Determine the (X, Y) coordinate at the center of the cell enclosing the given text.  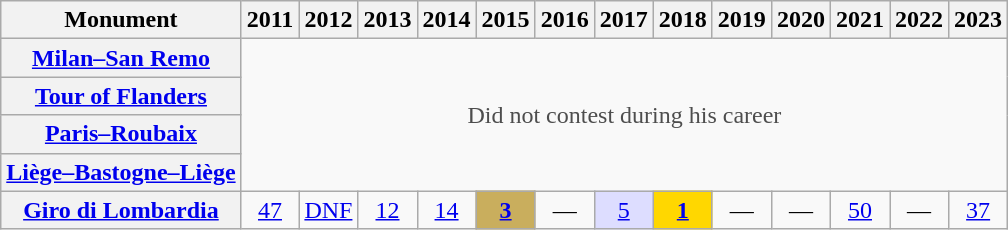
2019 (742, 20)
2011 (270, 20)
2023 (978, 20)
Tour of Flanders (121, 96)
2021 (860, 20)
2016 (564, 20)
2020 (800, 20)
DNF (328, 210)
2017 (624, 20)
Milan–San Remo (121, 58)
2018 (682, 20)
2015 (506, 20)
Liège–Bastogne–Liège (121, 172)
47 (270, 210)
2012 (328, 20)
12 (388, 210)
Giro di Lombardia (121, 210)
Did not contest during his career (624, 115)
5 (624, 210)
1 (682, 210)
3 (506, 210)
14 (446, 210)
2013 (388, 20)
Monument (121, 20)
Paris–Roubaix (121, 134)
37 (978, 210)
2022 (920, 20)
2014 (446, 20)
50 (860, 210)
